Locate the cell with the specified text and output its [X, Y] center coordinate. 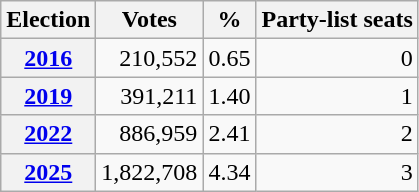
4.34 [230, 172]
391,211 [150, 96]
886,959 [150, 134]
2022 [48, 134]
2019 [48, 96]
1.40 [230, 96]
2 [337, 134]
2025 [48, 172]
1 [337, 96]
0.65 [230, 58]
2.41 [230, 134]
Party-list seats [337, 20]
1,822,708 [150, 172]
3 [337, 172]
0 [337, 58]
% [230, 20]
Election [48, 20]
210,552 [150, 58]
Votes [150, 20]
2016 [48, 58]
